Scan for the cell matching the given text and deliver its (x, y) coordinate at center. 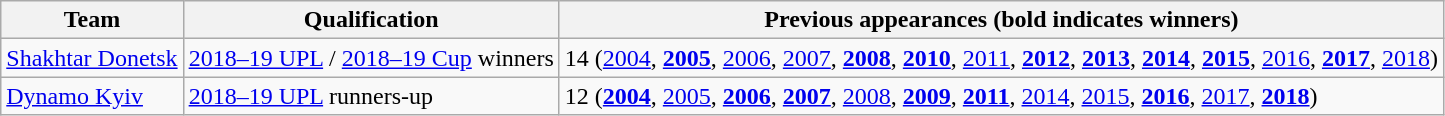
2018–19 UPL runners-up (371, 96)
12 (2004, 2005, 2006, 2007, 2008, 2009, 2011, 2014, 2015, 2016, 2017, 2018) (1001, 96)
Dynamo Kyiv (92, 96)
2018–19 UPL / 2018–19 Cup winners (371, 58)
14 (2004, 2005, 2006, 2007, 2008, 2010, 2011, 2012, 2013, 2014, 2015, 2016, 2017, 2018) (1001, 58)
Previous appearances (bold indicates winners) (1001, 20)
Qualification (371, 20)
Shakhtar Donetsk (92, 58)
Team (92, 20)
